Detect which cell encompasses the target text, then output its [x, y] center coordinate. 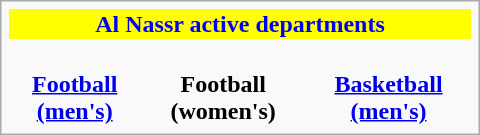
Football(men's) [74, 84]
Al Nassr active departments [240, 24]
Football(women's) [223, 84]
Basketball(men's) [388, 84]
